Locate the cell with the specified text and output its (X, Y) center coordinate. 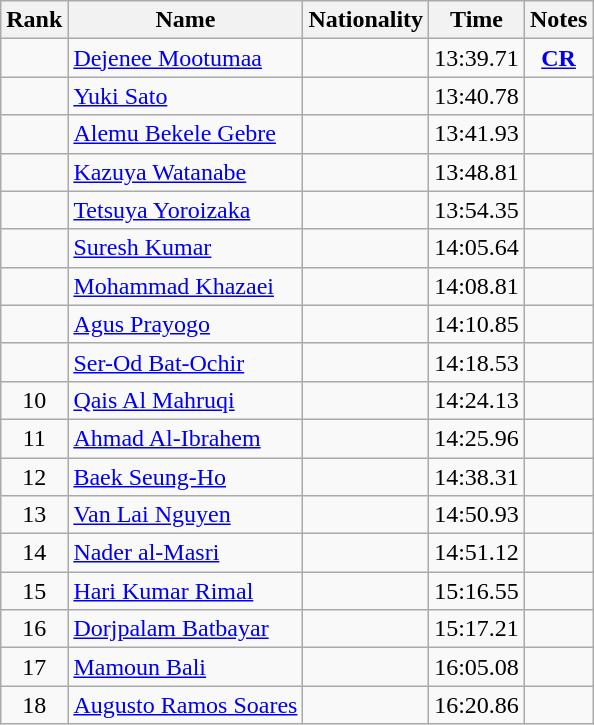
13 (34, 515)
CR (558, 58)
16 (34, 629)
16:05.08 (477, 667)
Hari Kumar Rimal (186, 591)
Alemu Bekele Gebre (186, 134)
13:40.78 (477, 96)
Dejenee Mootumaa (186, 58)
15:16.55 (477, 591)
Yuki Sato (186, 96)
12 (34, 477)
Mamoun Bali (186, 667)
Agus Prayogo (186, 324)
Qais Al Mahruqi (186, 400)
Tetsuya Yoroizaka (186, 210)
Suresh Kumar (186, 248)
16:20.86 (477, 705)
Name (186, 20)
17 (34, 667)
13:41.93 (477, 134)
13:39.71 (477, 58)
Time (477, 20)
14:38.31 (477, 477)
14:18.53 (477, 362)
14:50.93 (477, 515)
Augusto Ramos Soares (186, 705)
15 (34, 591)
Nader al-Masri (186, 553)
14:10.85 (477, 324)
15:17.21 (477, 629)
14:25.96 (477, 438)
18 (34, 705)
Ser-Od Bat-Ochir (186, 362)
Rank (34, 20)
Dorjpalam Batbayar (186, 629)
14 (34, 553)
Ahmad Al-Ibrahem (186, 438)
14:05.64 (477, 248)
13:48.81 (477, 172)
14:08.81 (477, 286)
10 (34, 400)
Nationality (366, 20)
Notes (558, 20)
14:24.13 (477, 400)
Mohammad Khazaei (186, 286)
14:51.12 (477, 553)
Kazuya Watanabe (186, 172)
13:54.35 (477, 210)
11 (34, 438)
Van Lai Nguyen (186, 515)
Baek Seung-Ho (186, 477)
